Scan for the cell matching the given text and deliver its (X, Y) coordinate at center. 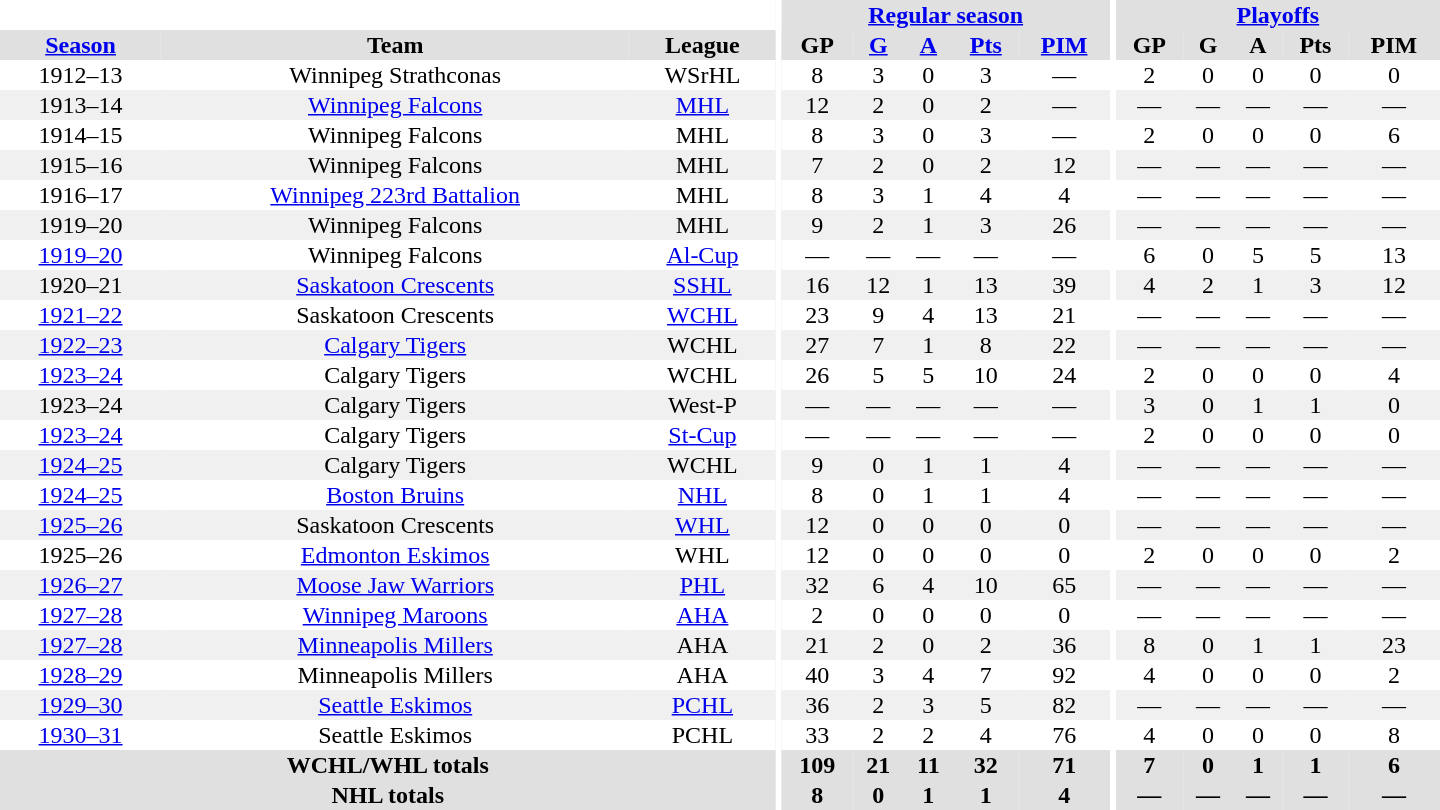
1921–22 (80, 315)
Moose Jaw Warriors (395, 585)
Al-Cup (702, 255)
71 (1064, 765)
1912–13 (80, 75)
1915–16 (80, 165)
1920–21 (80, 285)
Edmonton Eskimos (395, 555)
92 (1064, 675)
1926–27 (80, 585)
League (702, 45)
1928–29 (80, 675)
Playoffs (1278, 15)
109 (817, 765)
39 (1064, 285)
24 (1064, 375)
22 (1064, 345)
St-Cup (702, 435)
WSrHL (702, 75)
1929–30 (80, 705)
Regular season (946, 15)
PHL (702, 585)
1916–17 (80, 195)
16 (817, 285)
76 (1064, 735)
NHL (702, 495)
SSHL (702, 285)
WCHL/WHL totals (388, 765)
1930–31 (80, 735)
NHL totals (388, 795)
82 (1064, 705)
1914–15 (80, 135)
40 (817, 675)
1913–14 (80, 105)
27 (817, 345)
65 (1064, 585)
West-P (702, 405)
33 (817, 735)
Team (395, 45)
Season (80, 45)
Winnipeg 223rd Battalion (395, 195)
1922–23 (80, 345)
11 (928, 765)
Winnipeg Strathconas (395, 75)
Winnipeg Maroons (395, 615)
Boston Bruins (395, 495)
